From the cell containing the given text, extract its center point as [X, Y] coordinate. 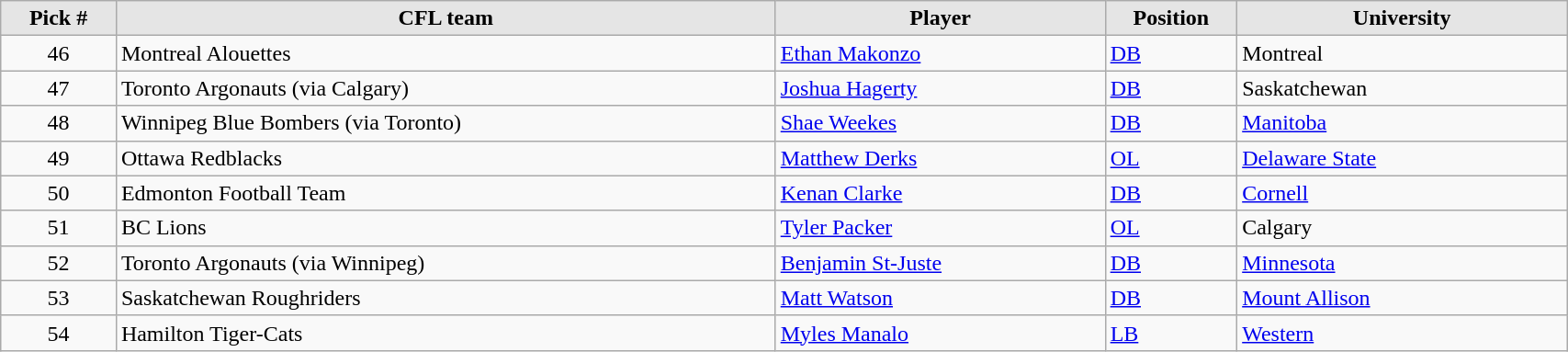
Manitoba [1402, 123]
Player [941, 18]
Matt Watson [941, 298]
Edmonton Football Team [446, 193]
Myles Manalo [941, 333]
Toronto Argonauts (via Calgary) [446, 88]
Winnipeg Blue Bombers (via Toronto) [446, 123]
Delaware State [1402, 158]
Shae Weekes [941, 123]
47 [59, 88]
Joshua Hagerty [941, 88]
Calgary [1402, 228]
Tyler Packer [941, 228]
Minnesota [1402, 263]
Montreal Alouettes [446, 53]
49 [59, 158]
University [1402, 18]
Montreal [1402, 53]
Hamilton Tiger-Cats [446, 333]
54 [59, 333]
52 [59, 263]
Toronto Argonauts (via Winnipeg) [446, 263]
46 [59, 53]
BC Lions [446, 228]
Benjamin St-Juste [941, 263]
Cornell [1402, 193]
48 [59, 123]
CFL team [446, 18]
Saskatchewan Roughriders [446, 298]
51 [59, 228]
Ethan Makonzo [941, 53]
Matthew Derks [941, 158]
Pick # [59, 18]
LB [1171, 333]
Western [1402, 333]
50 [59, 193]
Kenan Clarke [941, 193]
Position [1171, 18]
Saskatchewan [1402, 88]
53 [59, 298]
Mount Allison [1402, 298]
Ottawa Redblacks [446, 158]
